Determine the [X, Y] coordinate at the center of the cell enclosing the given text.  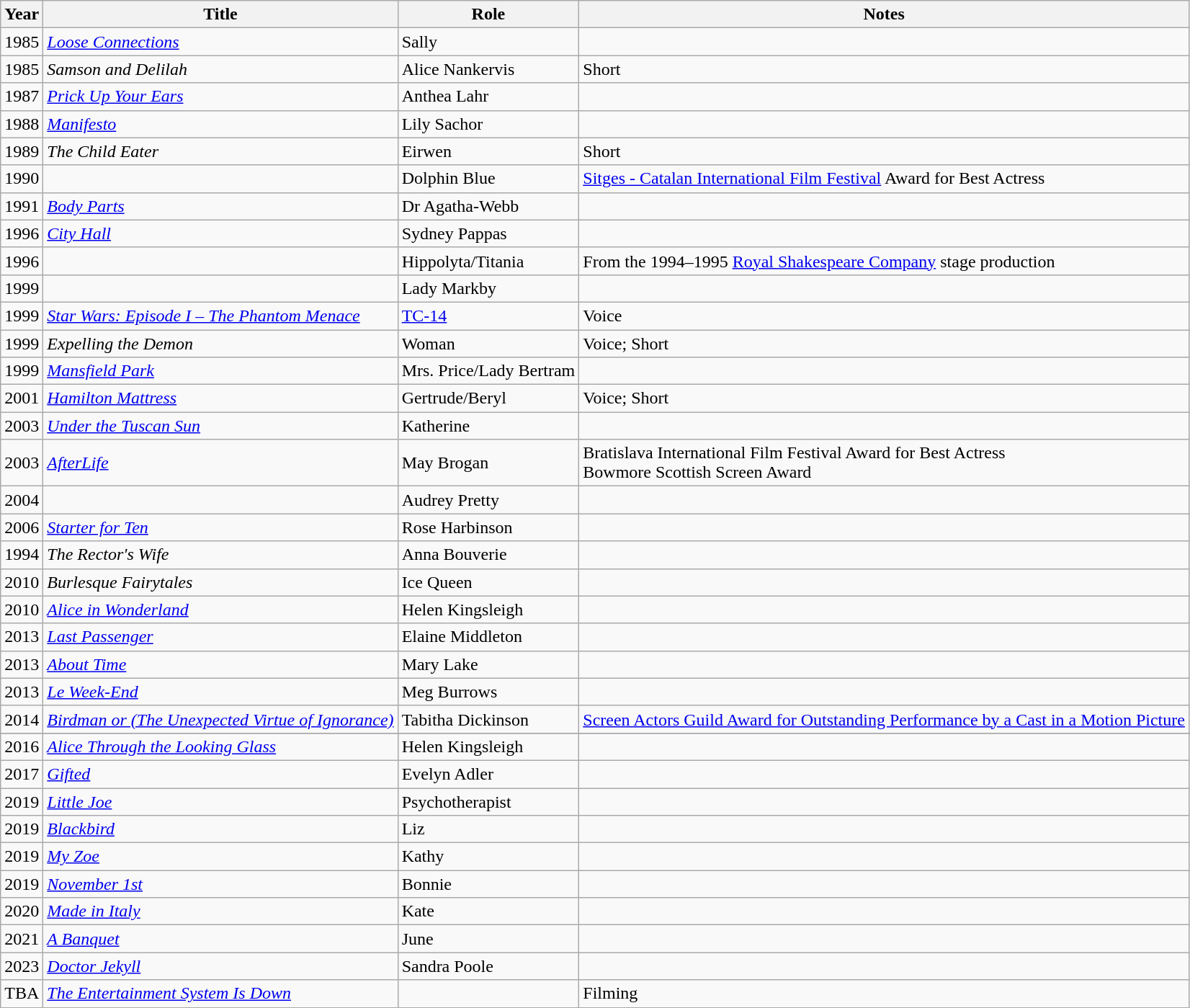
Last Passenger [220, 637]
Starter for Ten [220, 527]
1989 [22, 151]
2001 [22, 398]
Burlesque Fairytales [220, 582]
Gifted [220, 774]
Body Parts [220, 206]
Made in Italy [220, 911]
Woman [488, 344]
Anna Bouverie [488, 555]
Star Wars: Episode I – The Phantom Menace [220, 316]
2020 [22, 911]
Dolphin Blue [488, 179]
Blackbird [220, 829]
The Rector's Wife [220, 555]
Birdman or (The Unexpected Virtue of Ignorance) [220, 719]
Tabitha Dickinson [488, 719]
Lily Sachor [488, 124]
May Brogan [488, 463]
Anthea Lahr [488, 97]
The Child Eater [220, 151]
Mrs. Price/Lady Bertram [488, 371]
Role [488, 14]
Evelyn Adler [488, 774]
Title [220, 14]
TBA [22, 994]
Lady Markby [488, 288]
About Time [220, 664]
From the 1994–1995 Royal Shakespeare Company stage production [885, 261]
Little Joe [220, 802]
Sitges - Catalan International Film Festival Award for Best Actress [885, 179]
Expelling the Demon [220, 344]
Screen Actors Guild Award for Outstanding Performance by a Cast in a Motion Picture [885, 719]
Mary Lake [488, 664]
Mansfield Park [220, 371]
Bratislava International Film Festival Award for Best ActressBowmore Scottish Screen Award [885, 463]
Dr Agatha-Webb [488, 206]
My Zoe [220, 857]
Eirwen [488, 151]
Sydney Pappas [488, 233]
Audrey Pretty [488, 500]
Elaine Middleton [488, 637]
Alice Through the Looking Glass [220, 746]
1987 [22, 97]
2021 [22, 939]
Doctor Jekyll [220, 966]
1990 [22, 179]
Katherine [488, 426]
TC-14 [488, 316]
Prick Up Your Ears [220, 97]
Ice Queen [488, 582]
Psychotherapist [488, 802]
Alice in Wonderland [220, 610]
Liz [488, 829]
Voice [885, 316]
City Hall [220, 233]
A Banquet [220, 939]
Under the Tuscan Sun [220, 426]
Kate [488, 911]
1988 [22, 124]
Notes [885, 14]
2017 [22, 774]
Loose Connections [220, 42]
Kathy [488, 857]
Hippolyta/Titania [488, 261]
Rose Harbinson [488, 527]
Filming [885, 994]
Manifesto [220, 124]
Samson and Delilah [220, 69]
June [488, 939]
November 1st [220, 884]
Gertrude/Beryl [488, 398]
1994 [22, 555]
Bonnie [488, 884]
Le Week-End [220, 692]
Meg Burrows [488, 692]
Sally [488, 42]
The Entertainment System Is Down [220, 994]
Sandra Poole [488, 966]
2006 [22, 527]
2004 [22, 500]
2023 [22, 966]
AfterLife [220, 463]
2014 [22, 719]
Alice Nankervis [488, 69]
Year [22, 14]
Hamilton Mattress [220, 398]
1991 [22, 206]
2016 [22, 746]
